Determine the (x, y) coordinate at the center of the cell enclosing the given text.  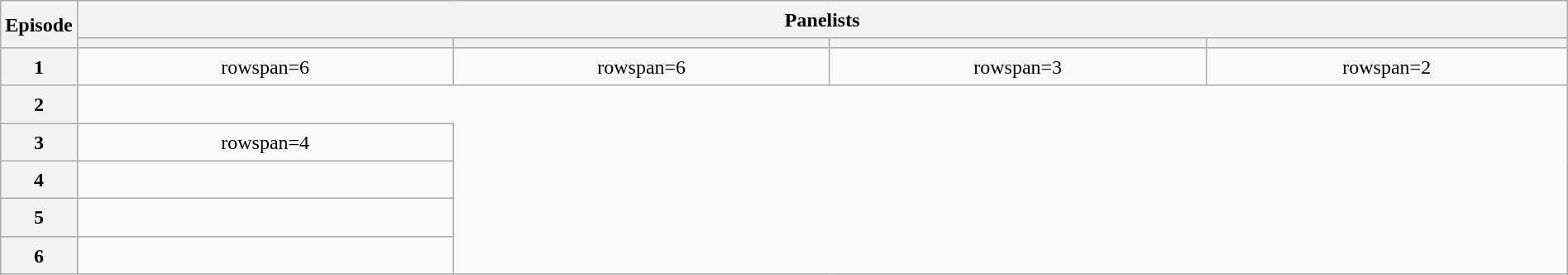
3 (39, 142)
Panelists (822, 20)
rowspan=2 (1386, 66)
Episode (39, 25)
1 (39, 66)
5 (39, 218)
6 (39, 255)
4 (39, 180)
rowspan=3 (1017, 66)
2 (39, 104)
rowspan=4 (265, 142)
